Pinpoint the cell where the given text exists, returning its [x, y] midpoint coordinate. 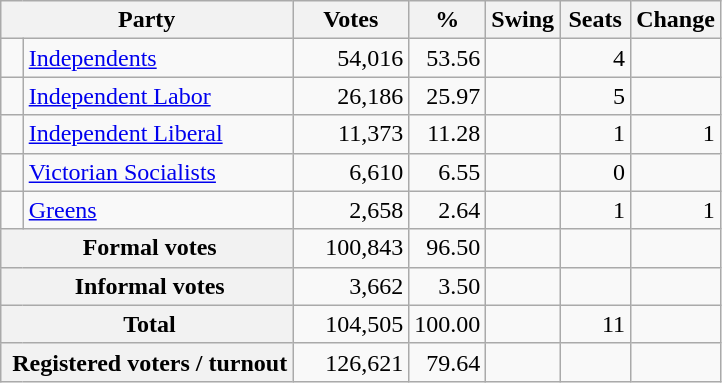
Total [147, 324]
Party [147, 20]
104,505 [351, 324]
96.50 [448, 248]
Seats [596, 20]
11.28 [448, 134]
Independents [158, 58]
Change [676, 20]
11,373 [351, 134]
Informal votes [147, 286]
79.64 [448, 362]
Swing [523, 20]
Votes [351, 20]
54,016 [351, 58]
126,621 [351, 362]
3.50 [448, 286]
4 [596, 58]
25.97 [448, 96]
100,843 [351, 248]
Independent Liberal [158, 134]
26,186 [351, 96]
0 [596, 172]
53.56 [448, 58]
Independent Labor [158, 96]
% [448, 20]
2.64 [448, 210]
11 [596, 324]
6,610 [351, 172]
5 [596, 96]
Registered voters / turnout [147, 362]
Victorian Socialists [158, 172]
Greens [158, 210]
2,658 [351, 210]
3,662 [351, 286]
100.00 [448, 324]
6.55 [448, 172]
Formal votes [147, 248]
